From the cell containing the given text, extract its center point as [x, y] coordinate. 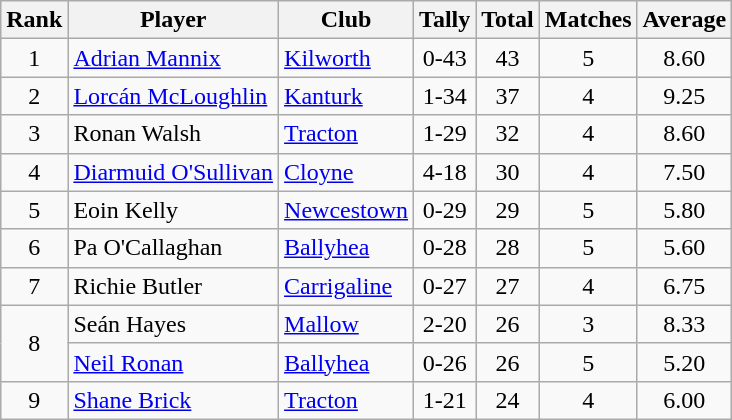
6.00 [684, 400]
Lorcán McLoughlin [174, 96]
27 [508, 286]
0-28 [445, 248]
43 [508, 58]
9 [34, 400]
Diarmuid O'Sullivan [174, 172]
Eoin Kelly [174, 210]
Adrian Mannix [174, 58]
6 [34, 248]
8 [34, 343]
5.80 [684, 210]
37 [508, 96]
5.20 [684, 362]
7.50 [684, 172]
7 [34, 286]
1 [34, 58]
1-34 [445, 96]
9.25 [684, 96]
30 [508, 172]
32 [508, 134]
Kanturk [346, 96]
Average [684, 20]
Total [508, 20]
Rank [34, 20]
0-43 [445, 58]
Mallow [346, 324]
Pa O'Callaghan [174, 248]
Newcestown [346, 210]
Matches [588, 20]
0-27 [445, 286]
29 [508, 210]
8.33 [684, 324]
Neil Ronan [174, 362]
0-29 [445, 210]
1-21 [445, 400]
2-20 [445, 324]
Ronan Walsh [174, 134]
Kilworth [346, 58]
2 [34, 96]
5.60 [684, 248]
6.75 [684, 286]
0-26 [445, 362]
Cloyne [346, 172]
4-18 [445, 172]
Richie Butler [174, 286]
Tally [445, 20]
Carrigaline [346, 286]
Club [346, 20]
Player [174, 20]
28 [508, 248]
1-29 [445, 134]
Seán Hayes [174, 324]
24 [508, 400]
Shane Brick [174, 400]
